Return (X, Y) of the center of cell containing provided text 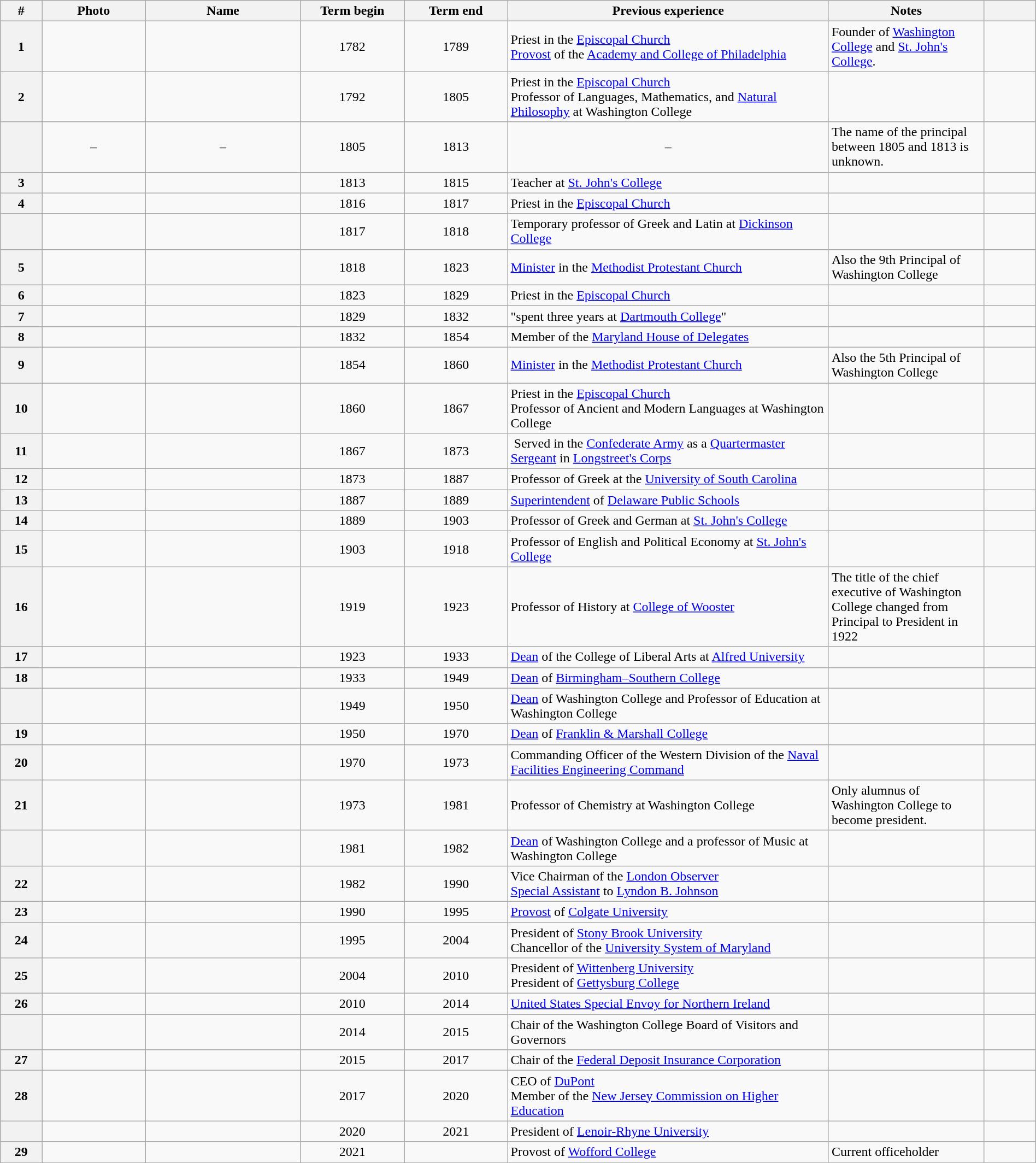
Dean of Birmingham–Southern College (668, 678)
2 (21, 97)
President of Lenoir-Rhyne University (668, 1131)
10 (21, 408)
8 (21, 337)
Professor of English and Political Economy at St. John's College (668, 549)
1919 (352, 607)
1782 (352, 46)
Previous experience (668, 11)
Provost of Colgate University (668, 912)
Teacher at St. John's College (668, 183)
Superintendent of Delaware Public Schools (668, 500)
# (21, 11)
18 (21, 678)
Professor of History at College of Wooster (668, 607)
1918 (456, 549)
22 (21, 883)
Provost of Wofford College (668, 1152)
President of Stony Brook UniversityChancellor of the University System of Maryland (668, 940)
1815 (456, 183)
CEO of DuPontMember of the New Jersey Commission on Higher Education (668, 1096)
Vice Chairman of the London ObserverSpecial Assistant to Lyndon B. Johnson (668, 883)
16 (21, 607)
Priest in the Episcopal ChurchProvost of the Academy and College of Philadelphia (668, 46)
Professor of Greek at the University of South Carolina (668, 479)
Professor of Greek and German at St. John's College (668, 521)
President of Wittenberg UniversityPresident of Gettysburg College (668, 976)
Professor of Chemistry at Washington College (668, 805)
Dean of Washington College and a professor of Music at Washington College (668, 848)
Only alumnus of Washington College to become president. (906, 805)
Notes (906, 11)
Dean of Washington College and Professor of Education at Washington College (668, 706)
27 (21, 1060)
Member of the Maryland House of Delegates (668, 337)
21 (21, 805)
15 (21, 549)
Served in the Confederate Army as a Quartermaster Sergeant in Longstreet's Corps (668, 451)
Chair of the Washington College Board of Visitors and Governors (668, 1032)
7 (21, 316)
14 (21, 521)
Name (223, 11)
19 (21, 734)
"spent three years at Dartmouth College" (668, 316)
26 (21, 1004)
4 (21, 203)
Current officeholder (906, 1152)
29 (21, 1152)
1816 (352, 203)
Priest in the Episcopal ChurchProfessor of Languages, Mathematics, and Natural Philosophy at Washington College (668, 97)
The title of the chief executive of Washington College changed from Principal to President in 1922 (906, 607)
Commanding Officer of the Western Division of the Naval Facilities Engineering Command (668, 762)
Founder of Washington College and St. John's College. (906, 46)
Term end (456, 11)
1 (21, 46)
Term begin (352, 11)
12 (21, 479)
6 (21, 295)
17 (21, 657)
Priest in the Episcopal ChurchProfessor of Ancient and Modern Languages at Washington College (668, 408)
Also the 9th Principal of Washington College (906, 267)
1789 (456, 46)
Temporary professor of Greek and Latin at Dickinson College (668, 232)
Chair of the Federal Deposit Insurance Corporation (668, 1060)
23 (21, 912)
28 (21, 1096)
11 (21, 451)
Photo (94, 11)
20 (21, 762)
3 (21, 183)
Dean of the College of Liberal Arts at Alfred University (668, 657)
Also the 5th Principal of Washington College (906, 365)
9 (21, 365)
1792 (352, 97)
24 (21, 940)
13 (21, 500)
The name of the principal between 1805 and 1813 is unknown. (906, 147)
Dean of Franklin & Marshall College (668, 734)
United States Special Envoy for Northern Ireland (668, 1004)
5 (21, 267)
25 (21, 976)
